Scan for the cell matching the given text and deliver its (x, y) coordinate at center. 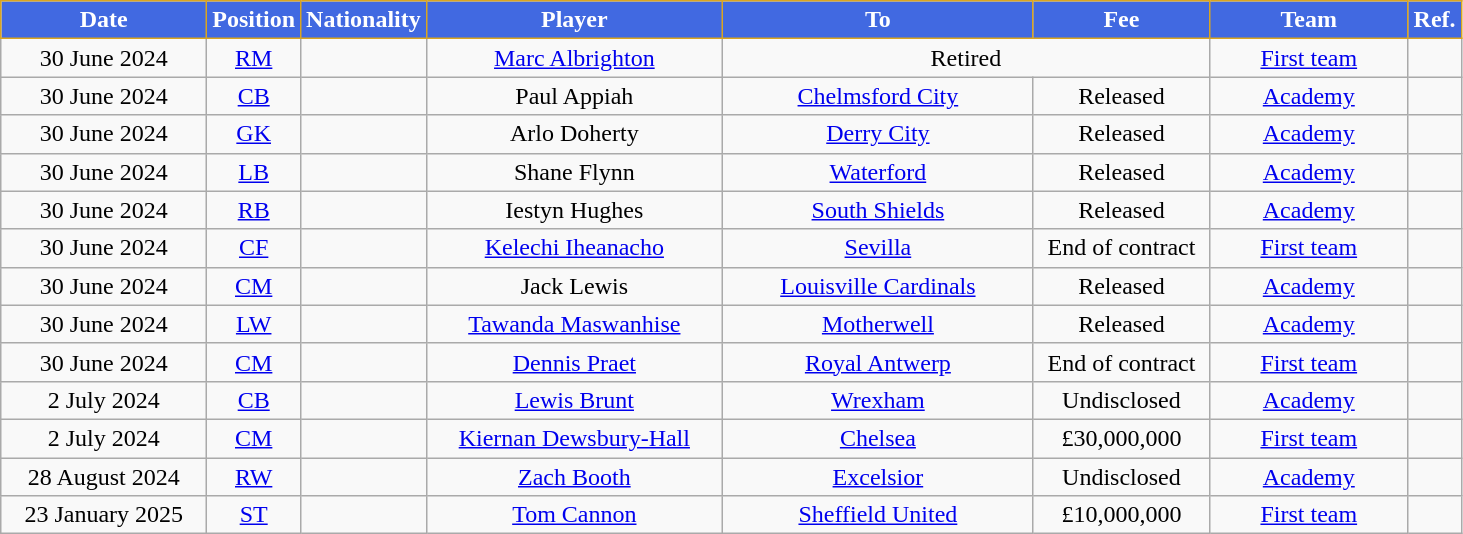
Waterford (878, 172)
LW (254, 324)
Motherwell (878, 324)
Zach Booth (574, 477)
Ref. (1434, 20)
Arlo Doherty (574, 134)
Tawanda Maswanhise (574, 324)
Iestyn Hughes (574, 210)
Sheffield United (878, 515)
Marc Albrighton (574, 58)
Retired (966, 58)
Date (104, 20)
Tom Cannon (574, 515)
CF (254, 248)
Nationality (364, 20)
Excelsior (878, 477)
Team (1308, 20)
Dennis Praet (574, 362)
Louisville Cardinals (878, 286)
Paul Appiah (574, 96)
Royal Antwerp (878, 362)
Kiernan Dewsbury-Hall (574, 438)
Fee (1121, 20)
Chelmsford City (878, 96)
Jack Lewis (574, 286)
RW (254, 477)
South Shields (878, 210)
Derry City (878, 134)
To (878, 20)
Wrexham (878, 400)
Sevilla (878, 248)
28 August 2024 (104, 477)
GK (254, 134)
Position (254, 20)
Lewis Brunt (574, 400)
Chelsea (878, 438)
LB (254, 172)
£30,000,000 (1121, 438)
23 January 2025 (104, 515)
Shane Flynn (574, 172)
Kelechi Iheanacho (574, 248)
RM (254, 58)
£10,000,000 (1121, 515)
ST (254, 515)
Player (574, 20)
RB (254, 210)
